Provide the [X, Y] coordinate of the cell's center where the given text is located.  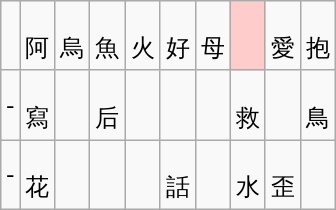
鳥 [318, 105]
水 [248, 175]
魚 [108, 36]
話 [178, 175]
阿 [38, 36]
抱 [318, 36]
愛 [282, 36]
母 [212, 36]
后 [108, 105]
歪 [282, 175]
花 [38, 175]
烏 [72, 36]
寫 [38, 105]
火 [142, 36]
好 [178, 36]
救 [248, 105]
